Determine the [X, Y] coordinate at the center of the cell enclosing the given text.  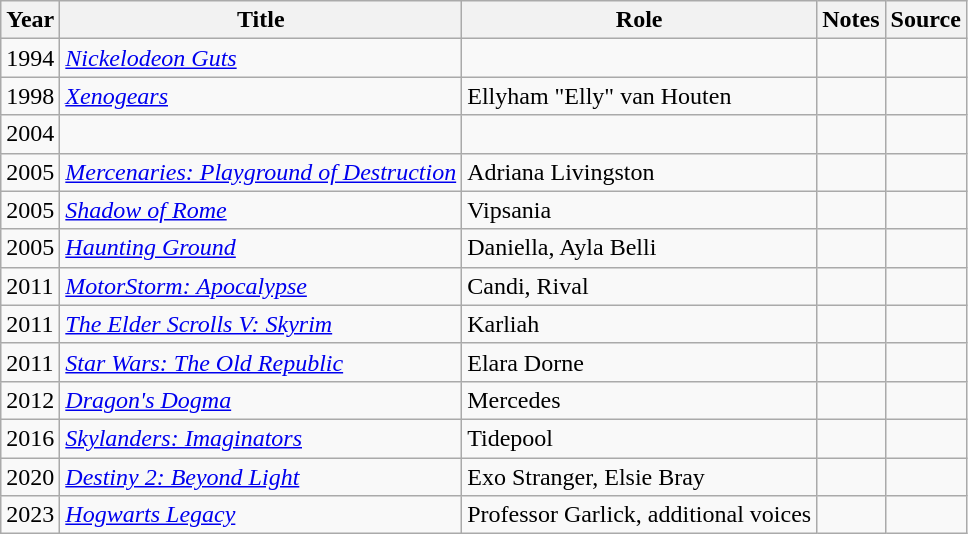
Candi, Rival [640, 286]
Shadow of Rome [261, 210]
MotorStorm: Apocalypse [261, 286]
Ellyham "Elly" van Houten [640, 96]
The Elder Scrolls V: Skyrim [261, 324]
Exo Stranger, Elsie Bray [640, 477]
2016 [30, 438]
Star Wars: The Old Republic [261, 362]
Dragon's Dogma [261, 400]
2023 [30, 515]
1998 [30, 96]
Title [261, 20]
Skylanders: Imaginators [261, 438]
Tidepool [640, 438]
Year [30, 20]
1994 [30, 58]
Professor Garlick, additional voices [640, 515]
Karliah [640, 324]
Adriana Livingston [640, 172]
2012 [30, 400]
Nickelodeon Guts [261, 58]
Daniella, Ayla Belli [640, 248]
Vipsania [640, 210]
2004 [30, 134]
Destiny 2: Beyond Light [261, 477]
Haunting Ground [261, 248]
Hogwarts Legacy [261, 515]
Mercedes [640, 400]
Mercenaries: Playground of Destruction [261, 172]
Role [640, 20]
Elara Dorne [640, 362]
Source [926, 20]
Xenogears [261, 96]
2020 [30, 477]
Notes [851, 20]
